Detect which cell encompasses the target text, then output its (X, Y) center coordinate. 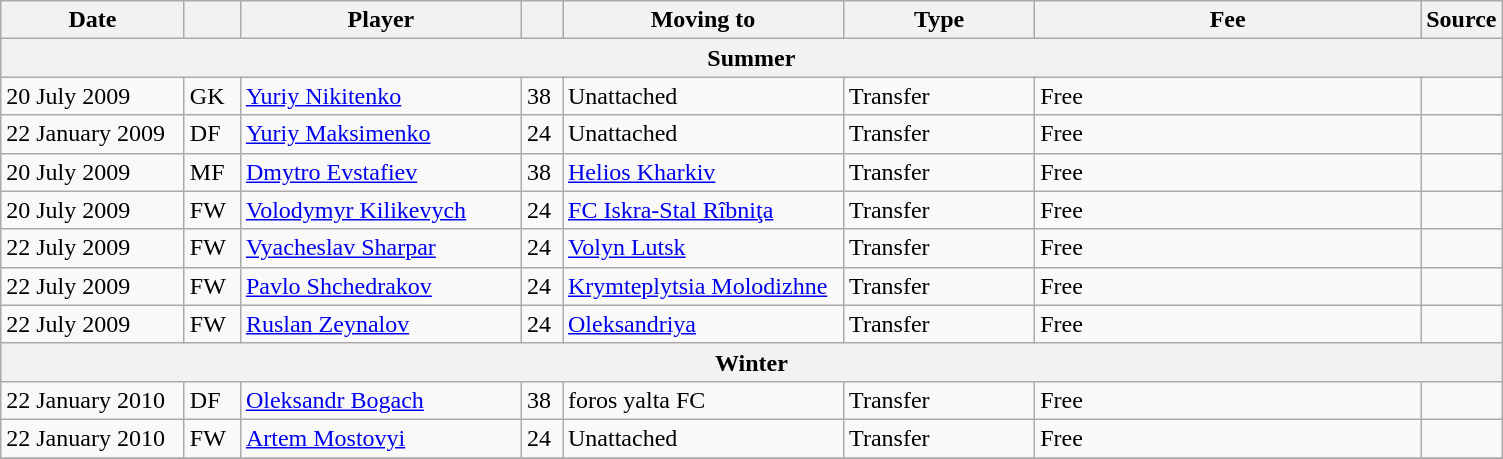
Volodymyr Kilikevych (380, 210)
Krymteplytsia Molodizhne (702, 286)
Artem Mostovyi (380, 438)
22 January 2009 (93, 134)
Pavlo Shchedrakov (380, 286)
Vyacheslav Sharpar (380, 248)
Date (93, 20)
Oleksandriya (702, 324)
foros yalta FC (702, 400)
Volyn Lutsk (702, 248)
Helios Kharkiv (702, 172)
Source (1462, 20)
Fee (1228, 20)
Yuriy Maksimenko (380, 134)
Ruslan Zeynalov (380, 324)
MF (212, 172)
Moving to (702, 20)
Winter (752, 362)
Dmytro Evstafiev (380, 172)
Player (380, 20)
GK (212, 96)
Oleksandr Bogach (380, 400)
Summer (752, 58)
Yuriy Nikitenko (380, 96)
Type (940, 20)
FC Iskra-Stal Rîbniţa (702, 210)
